Detect which cell encompasses the target text, then output its [X, Y] center coordinate. 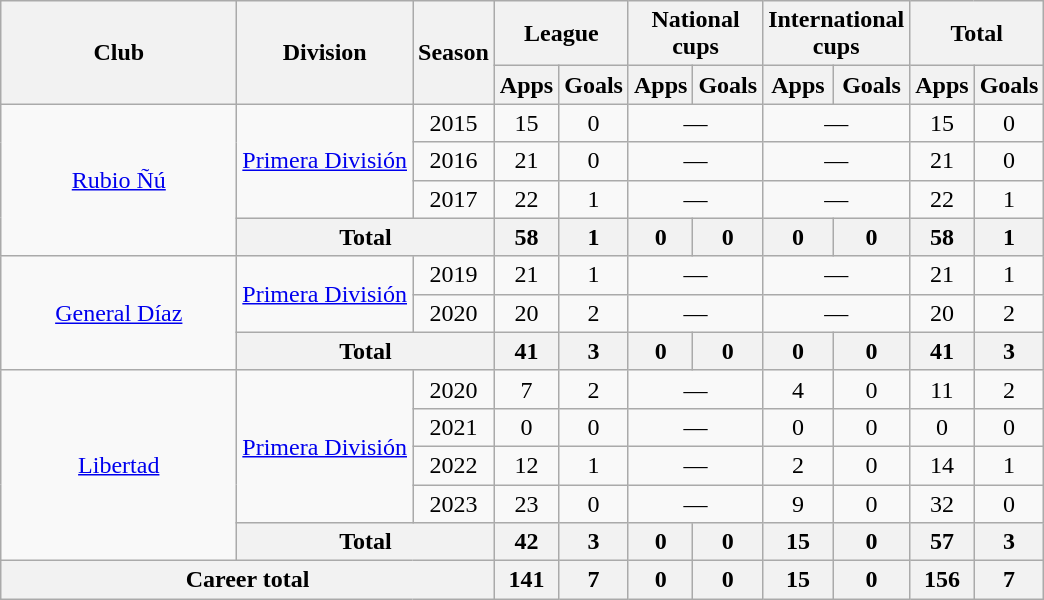
4 [798, 389]
Libertad [119, 465]
23 [526, 503]
League [561, 34]
Internationalcups [836, 34]
2017 [454, 199]
12 [526, 465]
9 [798, 503]
Rubio Ñú [119, 180]
32 [942, 503]
2016 [454, 161]
2019 [454, 275]
141 [526, 580]
2021 [454, 427]
Career total [248, 580]
42 [526, 542]
14 [942, 465]
2015 [454, 123]
57 [942, 542]
General Díaz [119, 313]
2023 [454, 503]
156 [942, 580]
Season [454, 52]
Division [325, 52]
11 [942, 389]
Club [119, 52]
2022 [454, 465]
Nationalcups [695, 34]
